Return [x, y] of the center of cell containing provided text 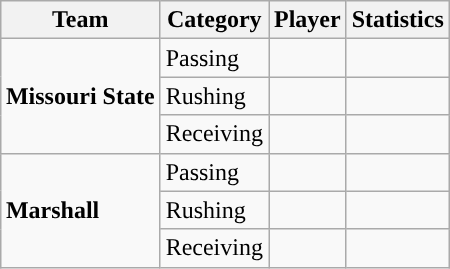
Statistics [398, 20]
Marshall [80, 210]
Missouri State [80, 96]
Team [80, 20]
Player [307, 20]
Category [214, 20]
